Determine the [X, Y] coordinate at the center of the cell enclosing the given text.  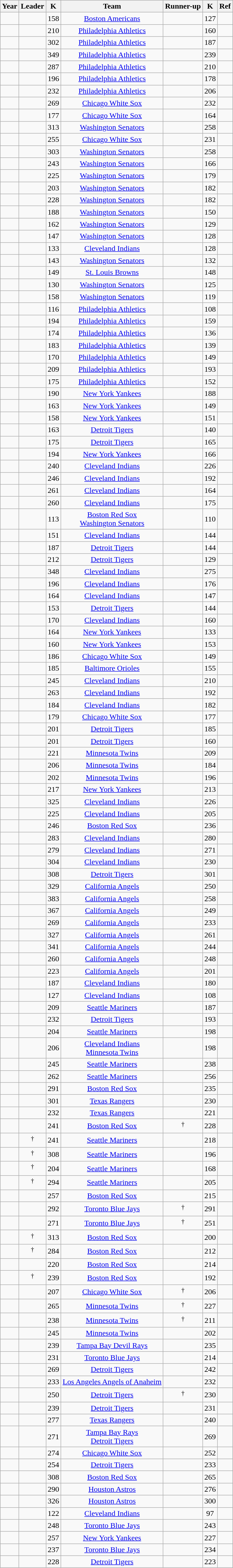
159 [210, 321]
217 [53, 790]
274 [53, 1453]
168 [210, 1168]
152 [210, 382]
294 [53, 1183]
Team [112, 6]
211 [210, 1320]
203 [53, 188]
292 [53, 1209]
119 [210, 297]
256 [210, 1076]
383 [53, 898]
341 [53, 947]
140 [210, 430]
303 [53, 152]
113 [53, 519]
276 [210, 1489]
180 [210, 983]
Runner-up [183, 6]
St. Louis Browns [112, 273]
263 [53, 693]
244 [210, 947]
304 [53, 862]
150 [210, 212]
280 [210, 838]
213 [210, 790]
Leader [32, 6]
252 [210, 1453]
220 [53, 1264]
183 [53, 345]
327 [53, 935]
367 [53, 910]
125 [210, 285]
174 [53, 333]
Boston Red SoxWashington Senators [112, 519]
279 [53, 850]
255 [53, 139]
Boston Americans [112, 18]
207 [53, 1292]
Tampa Bay Devil Rays [112, 1345]
242 [210, 1370]
251 [210, 1223]
218 [210, 1140]
Baltimore Orioles [112, 668]
186 [53, 656]
234 [210, 1550]
302 [53, 43]
178 [210, 79]
300 [210, 1501]
Tampa Bay RaysDetroit Tigers [112, 1437]
200 [210, 1237]
130 [53, 285]
165 [210, 442]
348 [53, 572]
236 [210, 826]
122 [53, 1513]
Ref [225, 6]
132 [210, 260]
262 [53, 1076]
97 [210, 1513]
275 [210, 572]
Cleveland IndiansMinnesota Twins [112, 1048]
110 [210, 519]
287 [53, 67]
237 [53, 1550]
190 [53, 394]
277 [53, 1420]
143 [53, 260]
283 [53, 838]
329 [53, 886]
162 [53, 224]
148 [210, 273]
139 [210, 345]
325 [53, 802]
Los Angeles Angels of Anaheim [112, 1382]
155 [210, 668]
284 [53, 1252]
176 [210, 584]
215 [210, 1196]
326 [53, 1501]
249 [210, 910]
116 [53, 309]
290 [53, 1489]
349 [53, 55]
136 [210, 333]
Year [10, 6]
254 [53, 1465]
